Return the [x, y] coordinate for the center point of the cell that contains the specified text.  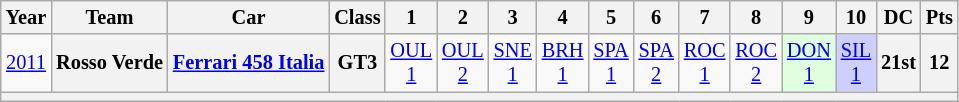
ROC1 [705, 63]
2 [463, 17]
3 [513, 17]
DON1 [809, 63]
4 [563, 17]
1 [411, 17]
Rosso Verde [110, 63]
2011 [26, 63]
SIL1 [856, 63]
GT3 [357, 63]
5 [610, 17]
SPA1 [610, 63]
Team [110, 17]
OUL2 [463, 63]
9 [809, 17]
12 [940, 63]
BRH1 [563, 63]
10 [856, 17]
Car [248, 17]
Ferrari 458 Italia [248, 63]
ROC2 [756, 63]
SNE1 [513, 63]
Class [357, 17]
6 [656, 17]
7 [705, 17]
OUL1 [411, 63]
DC [898, 17]
Pts [940, 17]
SPA2 [656, 63]
21st [898, 63]
8 [756, 17]
Year [26, 17]
